Return the [X, Y] coordinate for the center point of the cell that contains the specified text.  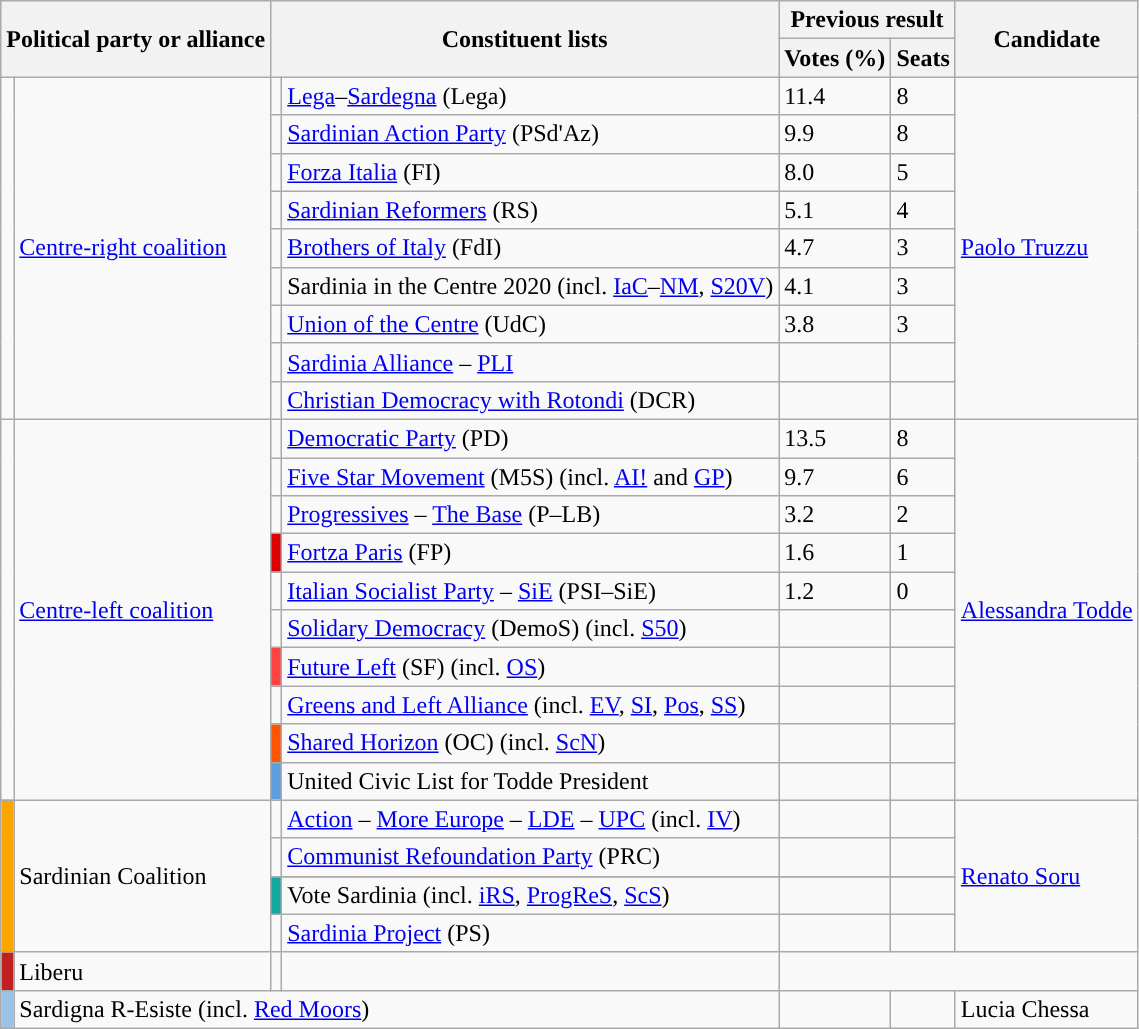
Centre-right coalition [142, 248]
1 [923, 553]
Christian Democracy with Rotondi (DCR) [530, 400]
Sardinia Project (PS) [530, 933]
0 [923, 591]
Union of the Centre (UdC) [530, 324]
5.1 [835, 210]
Renato Soru [1046, 876]
1.2 [835, 591]
13.5 [835, 438]
Lucia Chessa [1046, 1009]
Progressives – The Base (P–LB) [530, 515]
3.8 [835, 324]
Candidate [1046, 39]
Sardigna R-Esiste (incl. Red Moors) [396, 1009]
Previous result [868, 20]
Sardinian Action Party (PSd'Az) [530, 134]
Forza Italia (FI) [530, 172]
2 [923, 515]
Fortza Paris (FP) [530, 553]
9.7 [835, 477]
Sardinian Coalition [142, 876]
11.4 [835, 96]
United Civic List for Todde President [530, 781]
1.6 [835, 553]
Democratic Party (PD) [530, 438]
Sardinia Alliance – PLI [530, 362]
Constituent lists [525, 39]
4 [923, 210]
Paolo Truzzu [1046, 248]
Communist Refoundation Party (PRC) [530, 857]
Sardinian Reformers (RS) [530, 210]
5 [923, 172]
Sardinia in the Centre 2020 (incl. IaC–NM, S20V) [530, 286]
Political party or alliance [136, 39]
Greens and Left Alliance (incl. EV, SI, Pos, SS) [530, 705]
Action – More Europe – LDE – UPC (incl. IV) [530, 819]
Solidary Democracy (DemoS) (incl. S50) [530, 629]
Alessandra Todde [1046, 610]
4.1 [835, 286]
Centre-left coalition [142, 610]
Brothers of Italy (FdI) [530, 248]
Votes (%) [835, 58]
6 [923, 477]
Vote Sardinia (incl. iRS, ProgReS, ScS) [530, 895]
Italian Socialist Party – SiE (PSI–SiE) [530, 591]
Five Star Movement (M5S) (incl. AI! and GP) [530, 477]
Liberu [142, 971]
9.9 [835, 134]
Future Left (SF) (incl. OS) [530, 667]
Shared Horizon (OC) (incl. ScN) [530, 743]
8.0 [835, 172]
Seats [923, 58]
3.2 [835, 515]
Lega–Sardegna (Lega) [530, 96]
4.7 [835, 248]
